Pinpoint the cell where the given text exists, returning its (X, Y) midpoint coordinate. 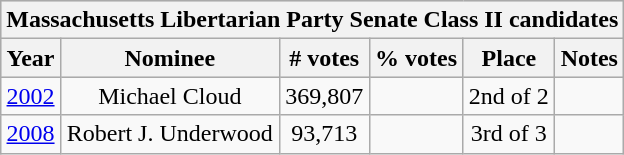
Michael Cloud (170, 96)
# votes (324, 58)
% votes (416, 58)
Massachusetts Libertarian Party Senate Class II candidates (312, 20)
Year (31, 58)
2002 (31, 96)
3rd of 3 (509, 134)
2nd of 2 (509, 96)
Robert J. Underwood (170, 134)
369,807 (324, 96)
Place (509, 58)
Notes (590, 58)
Nominee (170, 58)
2008 (31, 134)
93,713 (324, 134)
